Search for the cell housing the specified text and yield its [x, y] center coordinate. 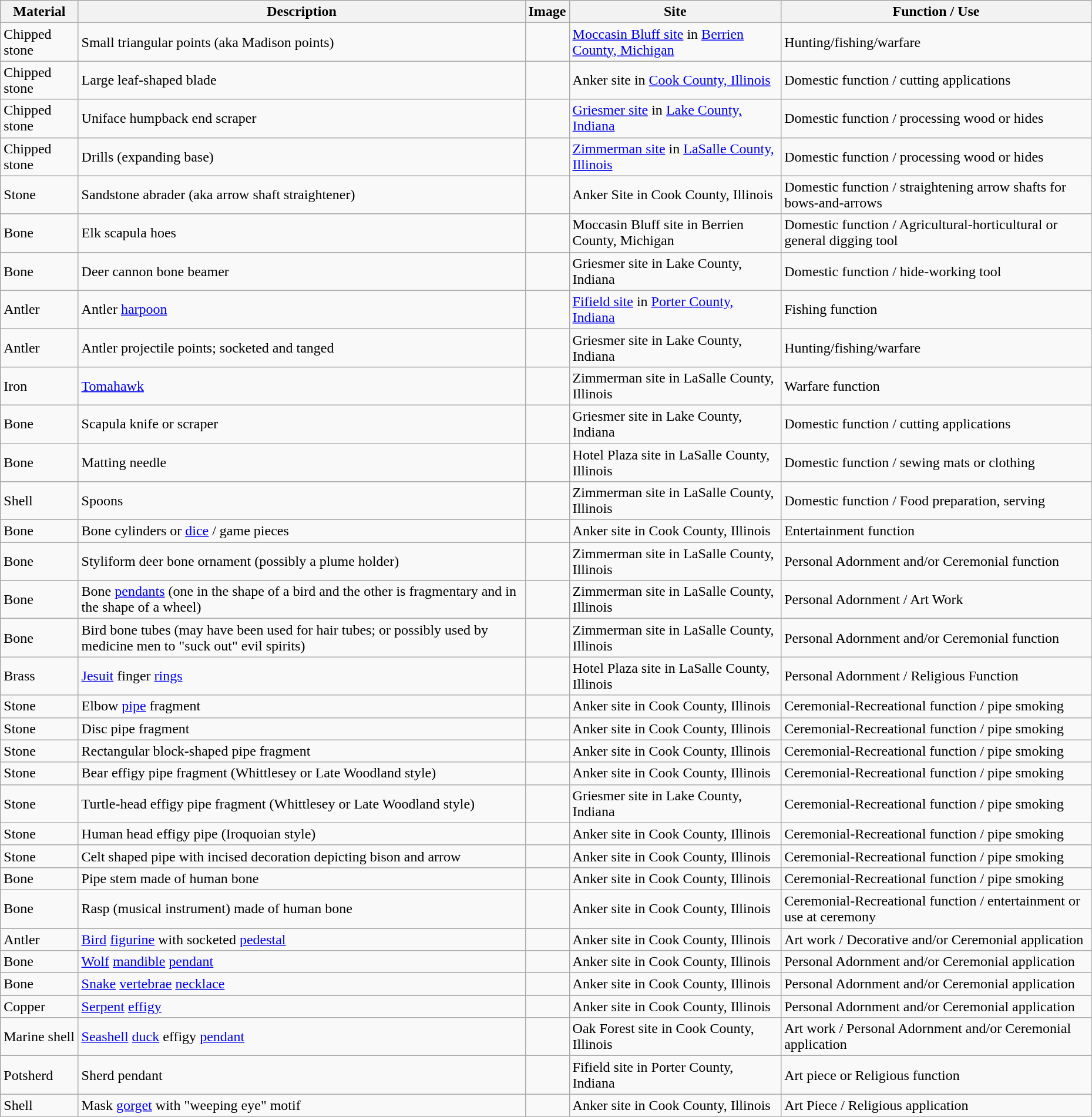
Serpent effigy [302, 1007]
Uniface humpback end scraper [302, 119]
Bird figurine with socketed pedestal [302, 940]
Matting needle [302, 462]
Pipe stem made of human bone [302, 878]
Description [302, 12]
Styliform deer bone ornament (possibly a plume holder) [302, 562]
Seashell duck effigy pendant [302, 1037]
Ceremonial-Recreational function / entertainment or use at ceremony [936, 908]
Anker Site in Cook County, Illinois [676, 195]
Domestic function / sewing mats or clothing [936, 462]
Art Piece / Religious application [936, 1105]
Domestic function / Food preparation, serving [936, 501]
Bone cylinders or dice / game pieces [302, 531]
Art piece or Religious function [936, 1075]
Bone pendants (one in the shape of a bird and the other is fragmentary and in the shape of a wheel) [302, 599]
Art work / Decorative and/or Ceremonial application [936, 940]
Site [676, 12]
Personal Adornment / Religious Function [936, 676]
Bird bone tubes (may have been used for hair tubes; or possibly used by medicine men to "suck out" evil spirits) [302, 638]
Warfare function [936, 385]
Wolf mandible pendant [302, 962]
Tomahawk [302, 385]
Sandstone abrader (aka arrow shaft straightener) [302, 195]
Fishing function [936, 309]
Antler harpoon [302, 309]
Rasp (musical instrument) made of human bone [302, 908]
Copper [39, 1007]
Human head effigy pipe (Iroquoian style) [302, 834]
Domestic function / hide-working tool [936, 271]
Sherd pendant [302, 1075]
Bear effigy pipe fragment (Whittlesey or Late Woodland style) [302, 773]
Small triangular points (aka Madison points) [302, 42]
Snake vertebrae necklace [302, 984]
Elk scapula hoes [302, 233]
Domestic function / straightening arrow shafts for bows-and-arrows [936, 195]
Personal Adornment / Art Work [936, 599]
Iron [39, 385]
Oak Forest site in Cook County, Illinois [676, 1037]
Domestic function / Agricultural-horticultural or general digging tool [936, 233]
Large leaf-shaped blade [302, 80]
Jesuit finger rings [302, 676]
Rectangular block-shaped pipe fragment [302, 751]
Function / Use [936, 12]
Mask gorget with "weeping eye" motif [302, 1105]
Antler projectile points; socketed and tanged [302, 348]
Celt shaped pipe with incised decoration depicting bison and arrow [302, 856]
Image [547, 12]
Deer cannon bone beamer [302, 271]
Spoons [302, 501]
Scapula knife or scraper [302, 424]
Drills (expanding base) [302, 156]
Disc pipe fragment [302, 729]
Material [39, 12]
Elbow pipe fragment [302, 706]
Art work / Personal Adornment and/or Ceremonial application [936, 1037]
Marine shell [39, 1037]
Potsherd [39, 1075]
Entertainment function [936, 531]
Brass [39, 676]
Turtle-head effigy pipe fragment (Whittlesey or Late Woodland style) [302, 804]
